For the text-containing cell, return its midpoint in [X, Y] coordinate format. 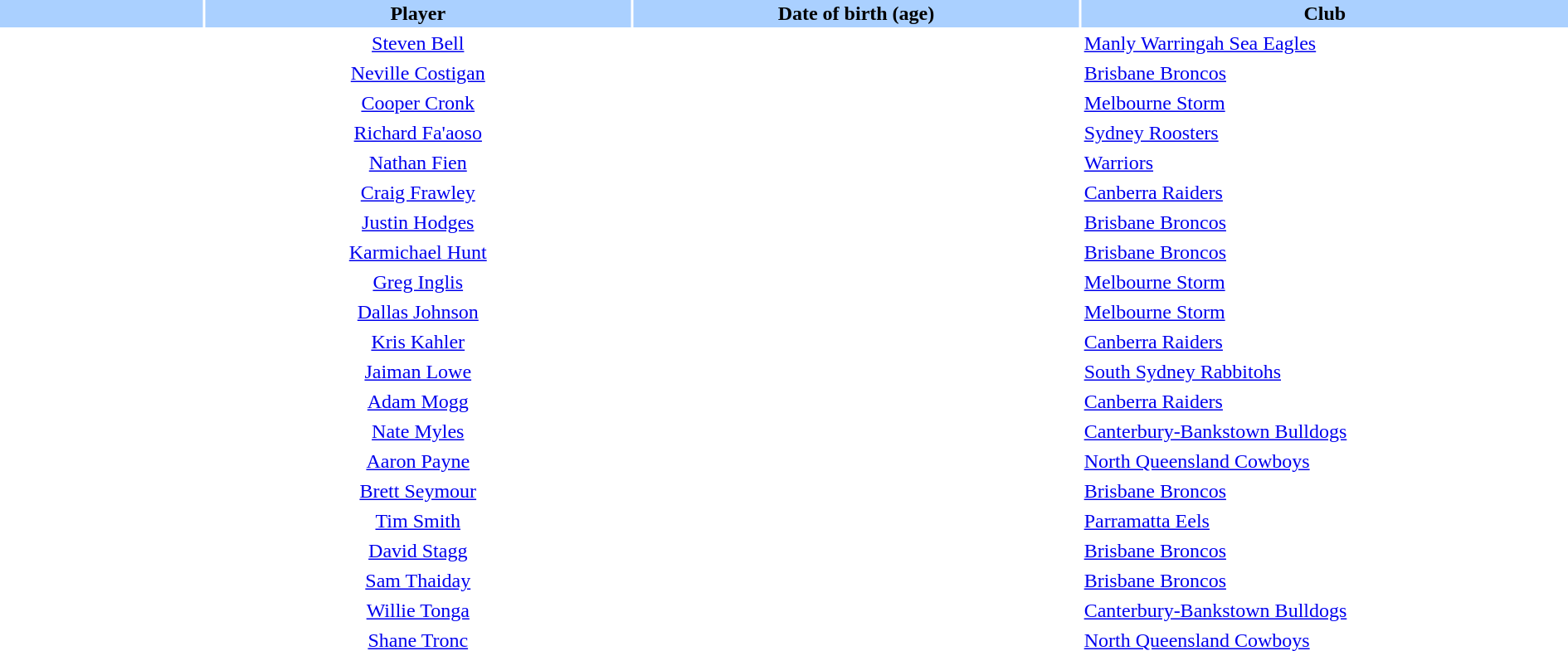
Sydney Roosters [1325, 133]
North Queensland Cowboys [1325, 461]
Kris Kahler [418, 342]
Brett Seymour [418, 491]
Manly Warringah Sea Eagles [1325, 43]
Jaiman Lowe [418, 372]
David Stagg [418, 551]
Tim Smith [418, 521]
Greg Inglis [418, 282]
Willie Tonga [418, 610]
Cooper Cronk [418, 103]
Karmichael Hunt [418, 252]
Parramatta Eels [1325, 521]
Dallas Johnson [418, 312]
Player [418, 13]
Steven Bell [418, 43]
Justin Hodges [418, 222]
Aaron Payne [418, 461]
Date of birth (age) [856, 13]
South Sydney Rabbitohs [1325, 372]
Club [1325, 13]
Sam Thaiday [418, 581]
Neville Costigan [418, 73]
Adam Mogg [418, 401]
Warriors [1325, 163]
Nate Myles [418, 431]
Nathan Fien [418, 163]
Richard Fa'aoso [418, 133]
Craig Frawley [418, 192]
